Find where the given text appears and provide that cell's center as (x, y) coordinate. 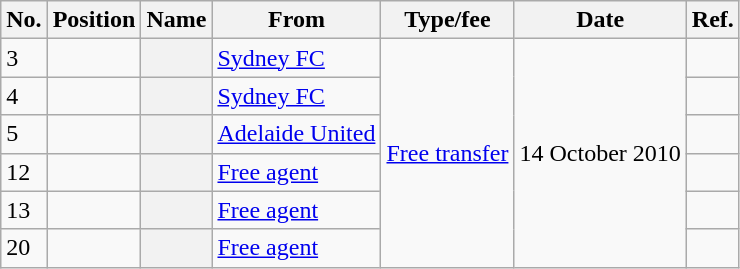
3 (24, 58)
From (296, 20)
13 (24, 210)
Position (94, 20)
5 (24, 134)
Ref. (712, 20)
Adelaide United (296, 134)
14 October 2010 (600, 153)
12 (24, 172)
No. (24, 20)
Name (176, 20)
Type/fee (448, 20)
20 (24, 248)
4 (24, 96)
Date (600, 20)
Free transfer (448, 153)
